Capture the cell that displays the provided text and extract its [X, Y] central coordinate. 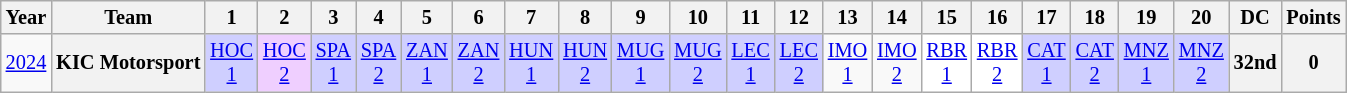
HUN1 [531, 63]
19 [1146, 17]
LEC2 [799, 63]
10 [698, 17]
Year [26, 17]
18 [1095, 17]
2024 [26, 63]
DC [1256, 17]
4 [378, 17]
IMO2 [896, 63]
5 [427, 17]
0 [1313, 63]
MNZ1 [1146, 63]
HOC2 [284, 63]
13 [848, 17]
CAT1 [1046, 63]
LEC1 [750, 63]
CAT2 [1095, 63]
12 [799, 17]
20 [1202, 17]
Points [1313, 17]
11 [750, 17]
MNZ2 [1202, 63]
IMO1 [848, 63]
7 [531, 17]
1 [232, 17]
8 [585, 17]
RBR2 [997, 63]
ZAN2 [479, 63]
HOC1 [232, 63]
RBR1 [946, 63]
32nd [1256, 63]
14 [896, 17]
SPA2 [378, 63]
16 [997, 17]
2 [284, 17]
9 [640, 17]
15 [946, 17]
MUG1 [640, 63]
MUG2 [698, 63]
3 [334, 17]
HUN2 [585, 63]
Team [128, 17]
17 [1046, 17]
SPA1 [334, 63]
KIC Motorsport [128, 63]
ZAN1 [427, 63]
6 [479, 17]
